Scan for the cell matching the given text and deliver its (x, y) coordinate at center. 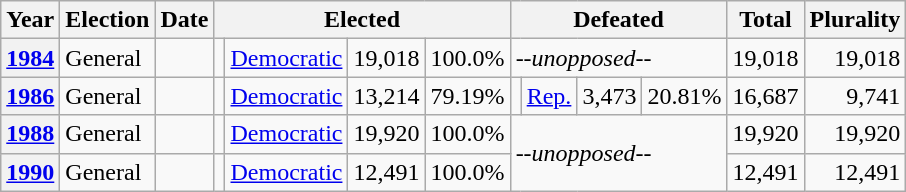
Rep. (549, 96)
Election (108, 20)
Year (30, 20)
79.19% (468, 96)
Total (766, 20)
20.81% (684, 96)
1988 (30, 134)
16,687 (766, 96)
Elected (362, 20)
Date (184, 20)
1986 (30, 96)
9,741 (855, 96)
13,214 (386, 96)
1984 (30, 58)
Defeated (618, 20)
3,473 (610, 96)
Plurality (855, 20)
1990 (30, 172)
